Detect which cell encompasses the target text, then output its [X, Y] center coordinate. 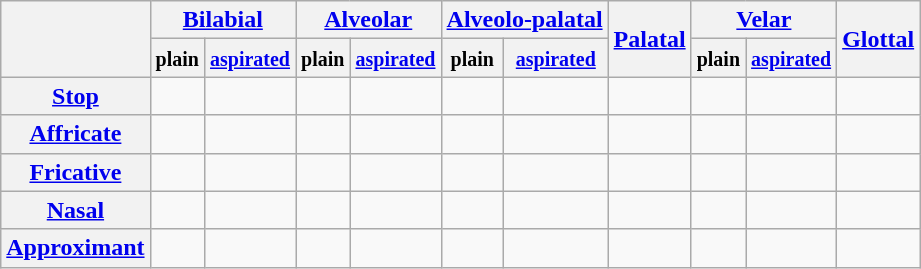
Palatal [650, 39]
Bilabial [222, 20]
Stop [76, 96]
Approximant [76, 248]
Velar [764, 20]
Nasal [76, 210]
Fricative [76, 172]
Alveolo-palatal [524, 20]
Affricate [76, 134]
Alveolar [368, 20]
Glottal [878, 39]
